From the cell containing the given text, extract its center point as (x, y) coordinate. 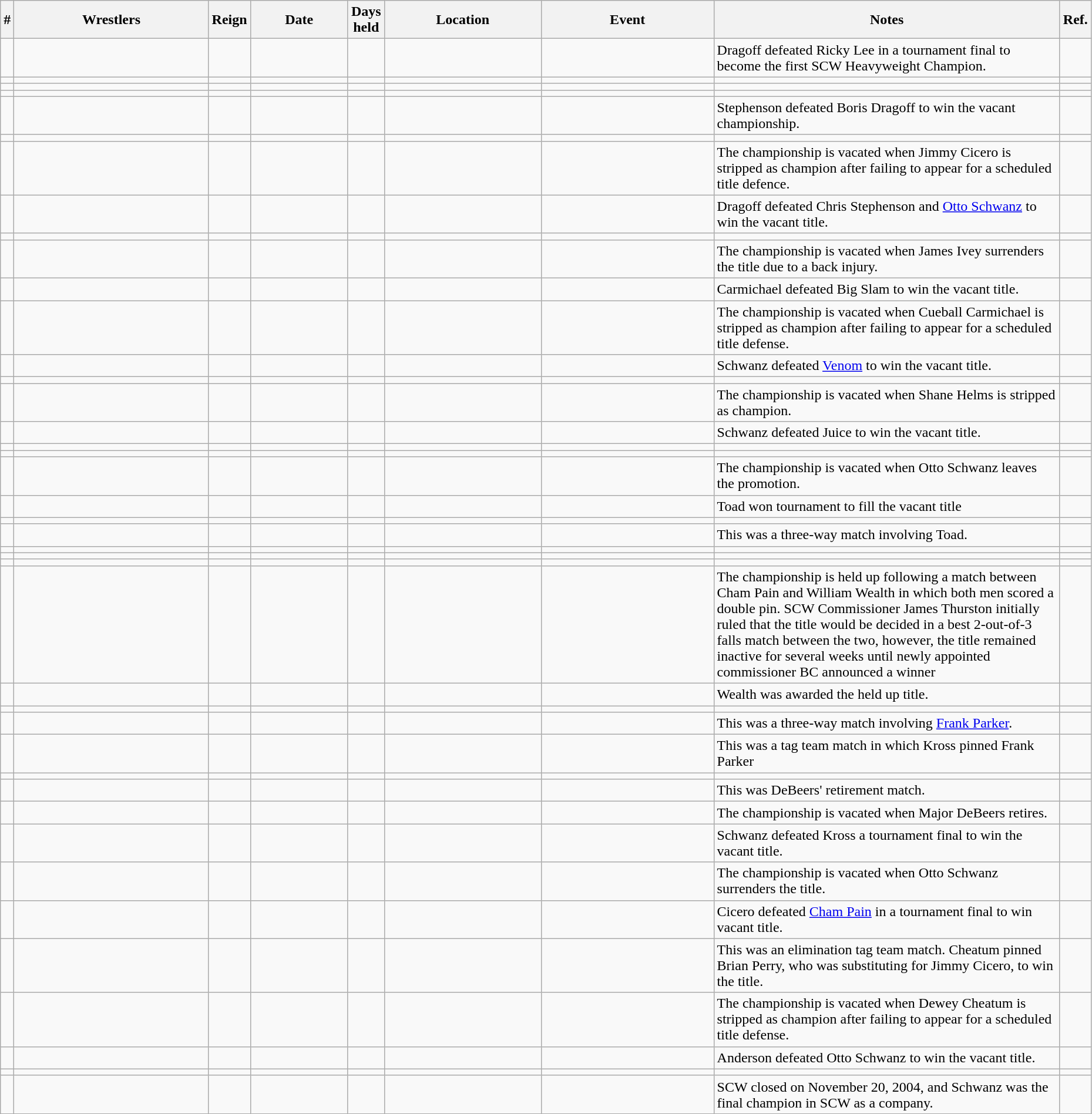
This was a three-way match involving Frank Parker. (887, 723)
The championship is vacated when Otto Schwanz leaves the promotion. (887, 476)
The championship is vacated when Cueball Carmichael is stripped as champion after failing to appear for a scheduled title defense. (887, 328)
Dragoff defeated Chris Stephenson and Otto Schwanz to win the vacant title. (887, 214)
Stephenson defeated Boris Dragoff to win the vacant championship. (887, 115)
The championship is vacated when Jimmy Cicero is stripped as champion after failing to appear for a scheduled title defence. (887, 168)
Toad won tournament to fill the vacant title (887, 506)
Schwanz defeated Juice to win the vacant title. (887, 433)
Wealth was awarded the held up title. (887, 694)
The championship is vacated when Otto Schwanz surrenders the title. (887, 881)
Notes (887, 20)
Daysheld (366, 20)
# (7, 20)
Anderson defeated Otto Schwanz to win the vacant title. (887, 1058)
Dragoff defeated Ricky Lee in a tournament final to become the first SCW Heavyweight Champion. (887, 58)
The championship is vacated when James Ivey surrenders the title due to a back injury. (887, 258)
This was a tag team match in which Kross pinned Frank Parker (887, 754)
The championship is vacated when Major DeBeers retires. (887, 813)
Location (463, 20)
Cicero defeated Cham Pain in a tournament final to win vacant title. (887, 920)
Schwanz defeated Venom to win the vacant title. (887, 366)
Wrestlers (112, 20)
The championship is vacated when Dewey Cheatum is stripped as champion after failing to appear for a scheduled title defense. (887, 1019)
This was an elimination tag team match. Cheatum pinned Brian Perry, who was substituting for Jimmy Cicero, to win the title. (887, 965)
Carmichael defeated Big Slam to win the vacant title. (887, 289)
Reign (229, 20)
SCW closed on November 20, 2004, and Schwanz was the final champion in SCW as a company. (887, 1095)
The championship is vacated when Shane Helms is stripped as champion. (887, 403)
This was a three-way match involving Toad. (887, 535)
Schwanz defeated Kross a tournament final to win the vacant title. (887, 843)
Ref. (1075, 20)
Event (627, 20)
This was DeBeers' retirement match. (887, 790)
Date (299, 20)
